Output the [X, Y] coordinate of the center of the cell containing the given text.  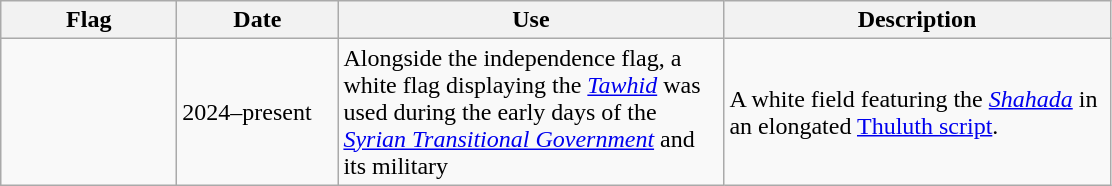
Flag [89, 20]
Date [258, 20]
Use [531, 20]
2024–present [258, 112]
A white field featuring the Shahada in an elongated Thuluth script. [917, 112]
Description [917, 20]
